For the text-containing cell, return its midpoint in (X, Y) coordinate format. 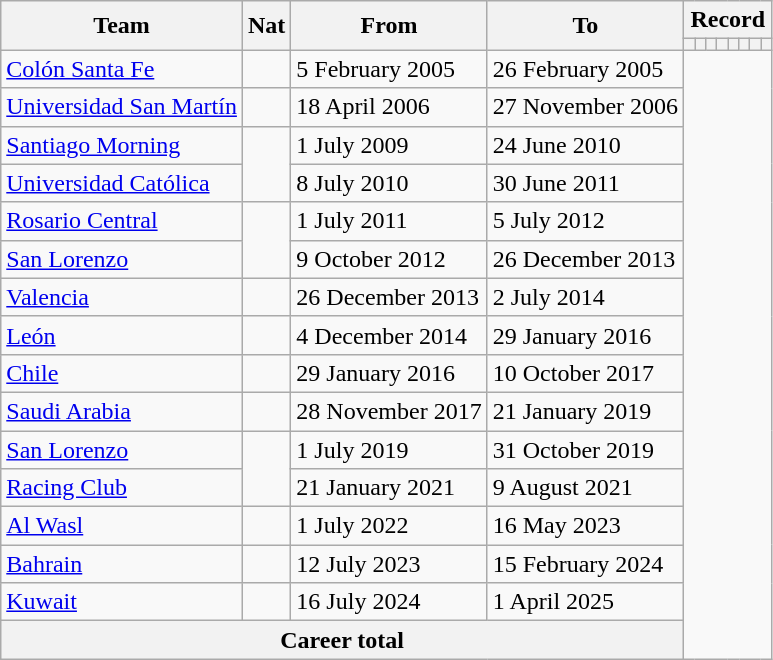
10 October 2017 (585, 373)
9 October 2012 (389, 259)
9 August 2021 (585, 488)
León (122, 335)
Racing Club (122, 488)
4 December 2014 (389, 335)
Bahrain (122, 564)
Saudi Arabia (122, 411)
8 July 2010 (389, 183)
1 July 2011 (389, 221)
1 July 2009 (389, 145)
5 July 2012 (585, 221)
21 January 2019 (585, 411)
16 July 2024 (389, 602)
21 January 2021 (389, 488)
1 July 2022 (389, 526)
Valencia (122, 297)
24 June 2010 (585, 145)
Rosario Central (122, 221)
Al Wasl (122, 526)
28 November 2017 (389, 411)
From (389, 26)
Kuwait (122, 602)
5 February 2005 (389, 69)
1 April 2025 (585, 602)
Colón Santa Fe (122, 69)
Santiago Morning (122, 145)
31 October 2019 (585, 449)
15 February 2024 (585, 564)
Nat (266, 26)
Career total (342, 640)
16 May 2023 (585, 526)
26 February 2005 (585, 69)
Record (728, 20)
To (585, 26)
27 November 2006 (585, 107)
1 July 2019 (389, 449)
30 June 2011 (585, 183)
Team (122, 26)
Chile (122, 373)
18 April 2006 (389, 107)
Universidad Católica (122, 183)
2 July 2014 (585, 297)
Universidad San Martín (122, 107)
12 July 2023 (389, 564)
